For the text-containing cell, return its midpoint in [x, y] coordinate format. 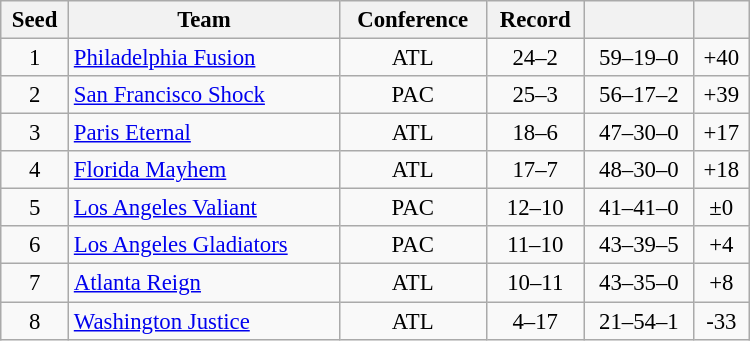
Florida Mayhem [204, 170]
+40 [721, 58]
4–17 [535, 321]
24–2 [535, 58]
3 [35, 133]
18–6 [535, 133]
Los Angeles Gladiators [204, 245]
59–19–0 [638, 58]
Los Angeles Valiant [204, 208]
43–39–5 [638, 245]
10–11 [535, 283]
Philadelphia Fusion [204, 58]
±0 [721, 208]
Paris Eternal [204, 133]
2 [35, 95]
56–17–2 [638, 95]
-33 [721, 321]
San Francisco Shock [204, 95]
+39 [721, 95]
12–10 [535, 208]
+17 [721, 133]
17–7 [535, 170]
47–30–0 [638, 133]
48–30–0 [638, 170]
Seed [35, 20]
7 [35, 283]
25–3 [535, 95]
Conference [412, 20]
11–10 [535, 245]
+18 [721, 170]
4 [35, 170]
21–54–1 [638, 321]
5 [35, 208]
8 [35, 321]
+8 [721, 283]
Team [204, 20]
Washington Justice [204, 321]
Record [535, 20]
6 [35, 245]
41–41–0 [638, 208]
43–35–0 [638, 283]
+4 [721, 245]
Atlanta Reign [204, 283]
1 [35, 58]
